Pinpoint the cell where the given text exists, returning its [X, Y] midpoint coordinate. 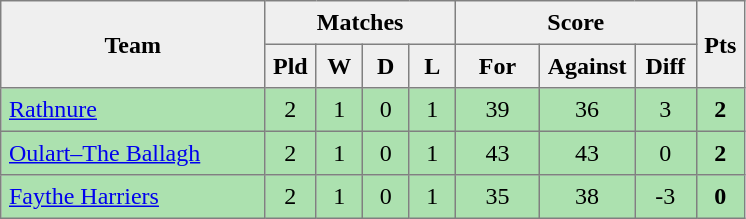
36 [586, 110]
38 [586, 197]
Matches [360, 23]
-3 [666, 197]
Team [133, 44]
W [339, 66]
Rathnure [133, 110]
Against [586, 66]
35 [497, 197]
3 [666, 110]
39 [497, 110]
D [385, 66]
Pts [720, 44]
Faythe Harriers [133, 197]
Score [576, 23]
For [497, 66]
Pld [290, 66]
L [432, 66]
Oulart–The Ballagh [133, 153]
Diff [666, 66]
